Capture the cell that displays the provided text and extract its (x, y) central coordinate. 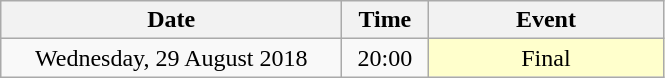
Date (172, 20)
Final (546, 58)
Wednesday, 29 August 2018 (172, 58)
20:00 (385, 58)
Time (385, 20)
Event (546, 20)
